Output the [x, y] coordinate of the center of the cell containing the given text.  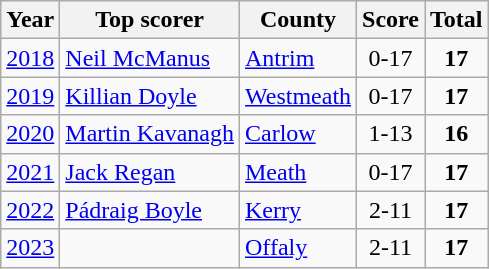
Carlow [298, 134]
Pádraig Boyle [150, 210]
Total [457, 20]
2022 [30, 210]
Antrim [298, 58]
Martin Kavanagh [150, 134]
Westmeath [298, 96]
Year [30, 20]
2023 [30, 248]
Meath [298, 172]
Killian Doyle [150, 96]
Score [391, 20]
2021 [30, 172]
2019 [30, 96]
2018 [30, 58]
County [298, 20]
Kerry [298, 210]
Neil McManus [150, 58]
Top scorer [150, 20]
1-13 [391, 134]
2020 [30, 134]
16 [457, 134]
Jack Regan [150, 172]
Offaly [298, 248]
